Return (x, y) of the center of cell containing provided text 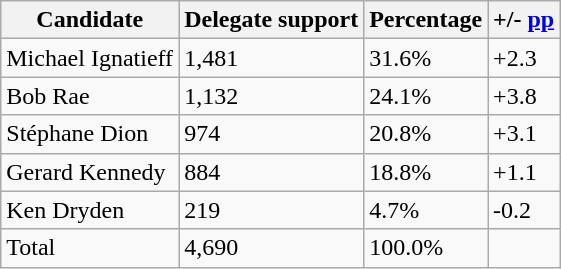
Michael Ignatieff (90, 58)
-0.2 (524, 210)
18.8% (426, 172)
Percentage (426, 20)
+2.3 (524, 58)
+/- pp (524, 20)
Delegate support (272, 20)
20.8% (426, 134)
1,132 (272, 96)
100.0% (426, 248)
+1.1 (524, 172)
Total (90, 248)
974 (272, 134)
4,690 (272, 248)
Ken Dryden (90, 210)
Gerard Kennedy (90, 172)
Candidate (90, 20)
4.7% (426, 210)
Stéphane Dion (90, 134)
884 (272, 172)
+3.1 (524, 134)
+3.8 (524, 96)
219 (272, 210)
24.1% (426, 96)
Bob Rae (90, 96)
31.6% (426, 58)
1,481 (272, 58)
